Capture the cell that displays the provided text and extract its (x, y) central coordinate. 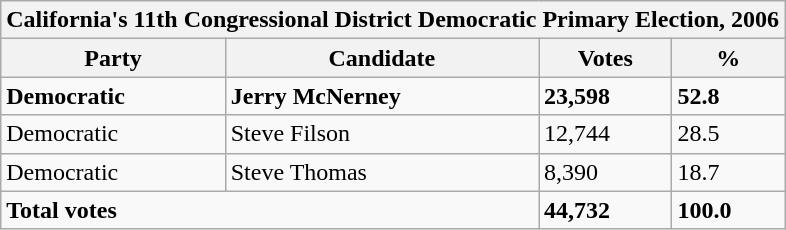
Candidate (382, 58)
28.5 (728, 134)
23,598 (604, 96)
Steve Thomas (382, 172)
Votes (604, 58)
44,732 (604, 210)
8,390 (604, 172)
Steve Filson (382, 134)
Total votes (270, 210)
100.0 (728, 210)
18.7 (728, 172)
Jerry McNerney (382, 96)
Party (113, 58)
52.8 (728, 96)
California's 11th Congressional District Democratic Primary Election, 2006 (393, 20)
% (728, 58)
12,744 (604, 134)
